Identify which cell holds the provided text, then report its [X, Y] central coordinate. 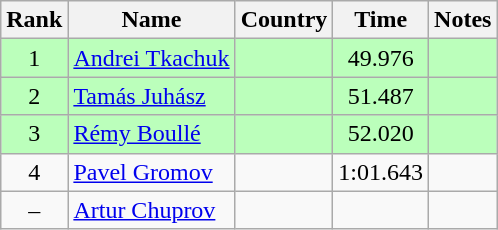
Pavel Gromov [152, 172]
1 [34, 58]
– [34, 210]
Rémy Boullé [152, 134]
Country [284, 20]
Andrei Tkachuk [152, 58]
51.487 [381, 96]
49.976 [381, 58]
Artur Chuprov [152, 210]
Notes [463, 20]
Rank [34, 20]
2 [34, 96]
3 [34, 134]
1:01.643 [381, 172]
Name [152, 20]
Tamás Juhász [152, 96]
52.020 [381, 134]
Time [381, 20]
4 [34, 172]
